Determine the (X, Y) coordinate at the center of the cell enclosing the given text.  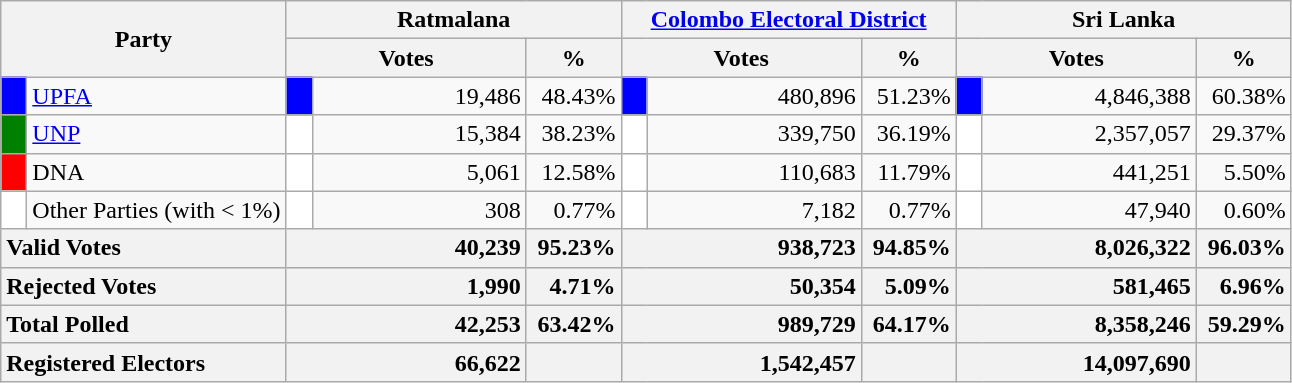
4,846,388 (1089, 96)
Colombo Electoral District (788, 20)
96.03% (1244, 248)
11.79% (908, 172)
DNA (156, 172)
339,750 (754, 134)
50,354 (741, 286)
42,253 (406, 324)
40,239 (406, 248)
94.85% (908, 248)
308 (419, 210)
60.38% (1244, 96)
15,384 (419, 134)
48.43% (574, 96)
Registered Electors (144, 362)
66,622 (406, 362)
29.37% (1244, 134)
Valid Votes (144, 248)
2,357,057 (1089, 134)
4.71% (574, 286)
Total Polled (144, 324)
5.09% (908, 286)
95.23% (574, 248)
47,940 (1089, 210)
14,097,690 (1076, 362)
8,026,322 (1076, 248)
Sri Lanka (1124, 20)
12.58% (574, 172)
1,542,457 (741, 362)
63.42% (574, 324)
UPFA (156, 96)
0.60% (1244, 210)
110,683 (754, 172)
480,896 (754, 96)
Ratmalana (454, 20)
989,729 (741, 324)
Rejected Votes (144, 286)
64.17% (908, 324)
UNP (156, 134)
441,251 (1089, 172)
Other Parties (with < 1%) (156, 210)
5,061 (419, 172)
19,486 (419, 96)
5.50% (1244, 172)
1,990 (406, 286)
938,723 (741, 248)
38.23% (574, 134)
36.19% (908, 134)
7,182 (754, 210)
6.96% (1244, 286)
Party (144, 39)
51.23% (908, 96)
581,465 (1076, 286)
59.29% (1244, 324)
8,358,246 (1076, 324)
